Search for the cell housing the specified text and yield its [X, Y] center coordinate. 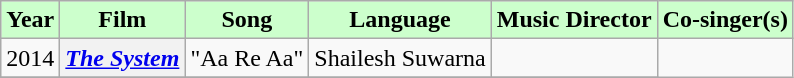
Co-singer(s) [725, 20]
Film [122, 20]
Song [247, 20]
The System [122, 58]
Music Director [574, 20]
Year [30, 20]
2014 [30, 58]
Language [400, 20]
Shailesh Suwarna [400, 58]
"Aa Re Aa" [247, 58]
